For the text-containing cell, return its midpoint in (X, Y) coordinate format. 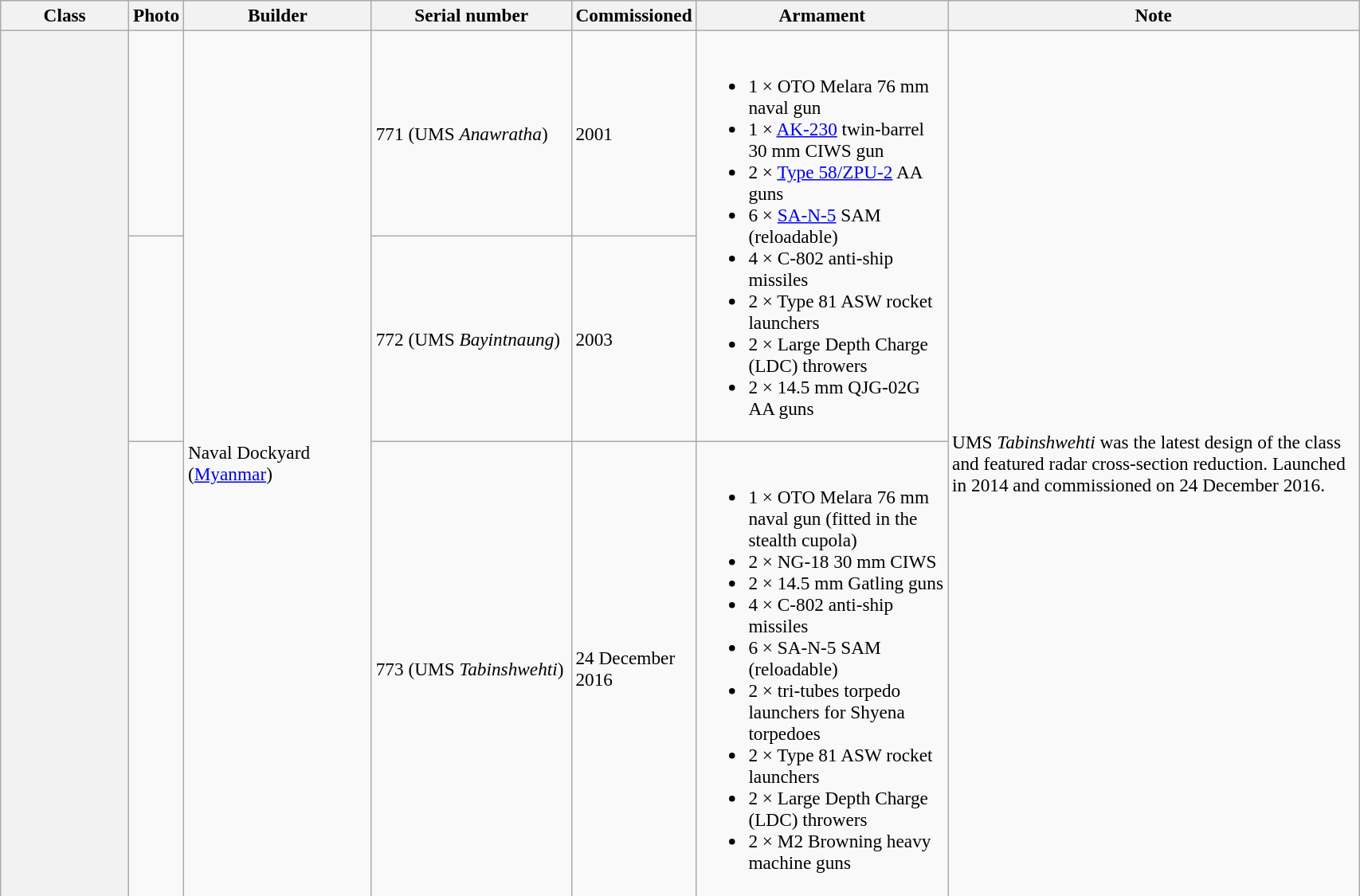
772 (UMS Bayintnaung) (472, 338)
Note (1154, 15)
773 (UMS Tabinshwehti) (472, 668)
2003 (634, 338)
2001 (634, 133)
24 December 2016 (634, 668)
Commissioned (634, 15)
Serial number (472, 15)
Builder (278, 15)
Class (65, 15)
Armament (822, 15)
Naval Dockyard (Myanmar) (278, 464)
771 (UMS Anawratha) (472, 133)
Photo (156, 15)
